Search for the cell housing the specified text and yield its (X, Y) center coordinate. 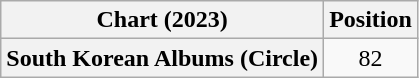
Position (371, 20)
South Korean Albums (Circle) (162, 58)
Chart (2023) (162, 20)
82 (371, 58)
